Return [x, y] of the center of cell containing provided text 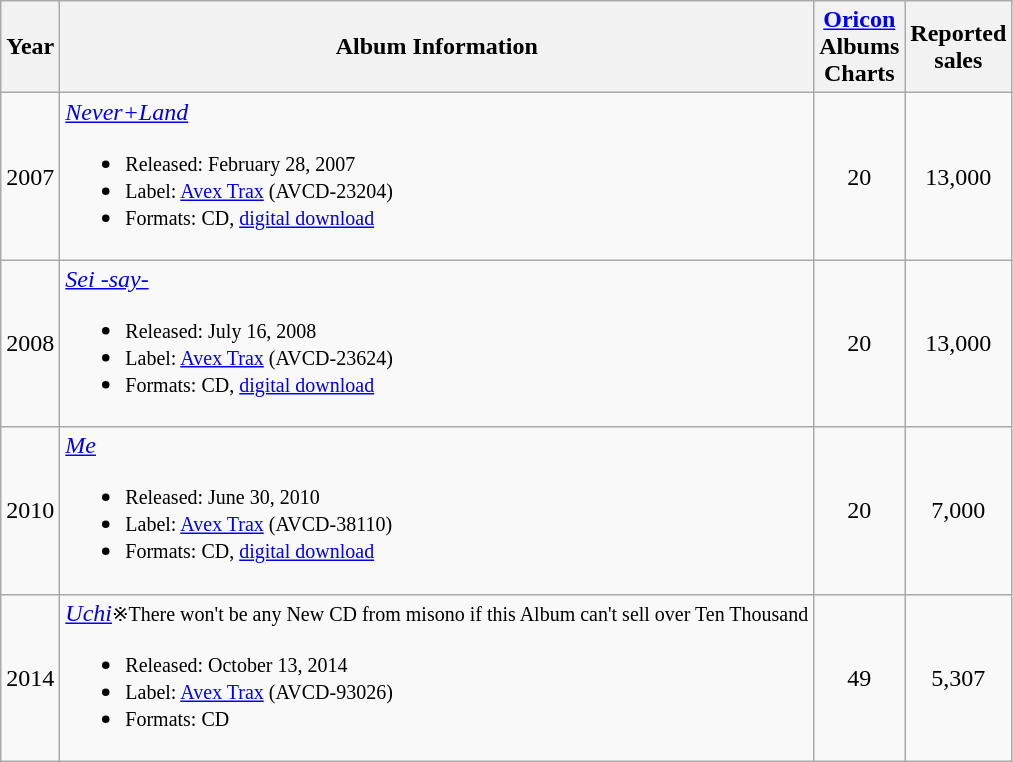
2014 [30, 678]
Reportedsales [958, 47]
Sei -say-Released: July 16, 2008Label: Avex Trax (AVCD-23624)Formats: CD, digital download [437, 344]
OriconAlbumsCharts [860, 47]
Never+LandReleased: February 28, 2007Label: Avex Trax (AVCD-23204)Formats: CD, digital download [437, 176]
2008 [30, 344]
49 [860, 678]
Album Information [437, 47]
7,000 [958, 510]
2010 [30, 510]
MeReleased: June 30, 2010Label: Avex Trax (AVCD-38110)Formats: CD, digital download [437, 510]
2007 [30, 176]
5,307 [958, 678]
Year [30, 47]
